Extract the (X, Y) coordinate from the center of the cell holding the provided text.  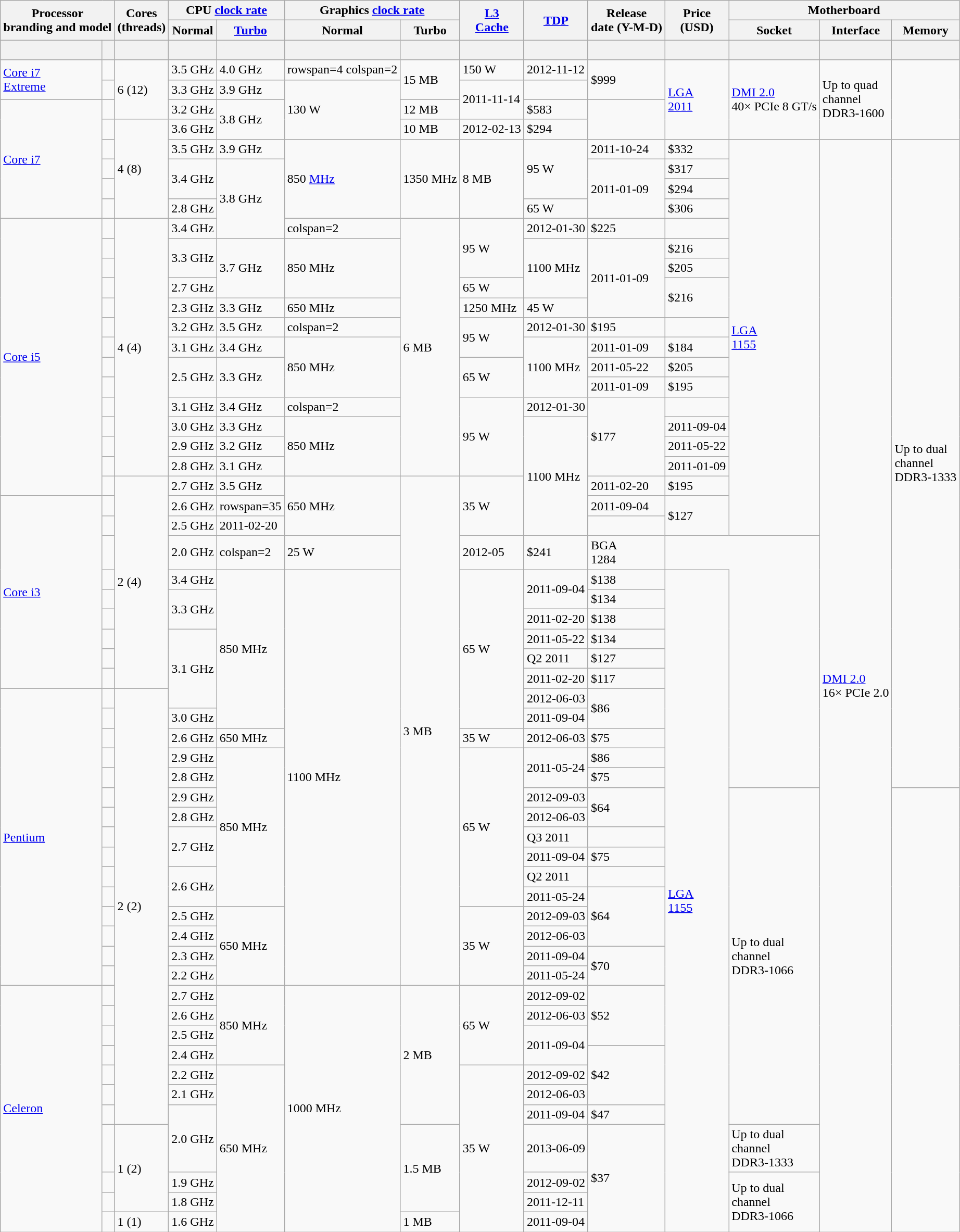
$42 (626, 1075)
$37 (626, 1178)
Up to quadchannelDDR3-1600 (856, 99)
CPU clock rate (226, 10)
2 (4) (142, 582)
150 W (491, 70)
Motherboard (844, 10)
1250 MHz (491, 308)
TDP (556, 20)
Celeron (52, 1109)
Interface (856, 30)
4.0 GHz (250, 70)
Price(USD) (697, 20)
1 (1) (142, 1222)
rowspan=35 (250, 506)
DMI 2.016× PCIe 2.0 (856, 685)
12 MB (430, 109)
2013-06-09 (556, 1148)
$317 (697, 169)
2 MB (430, 1055)
2011-10-24 (626, 149)
$52 (626, 1015)
$583 (556, 109)
1.8 GHz (193, 1202)
$117 (626, 678)
2.1 GHz (193, 1095)
$47 (626, 1114)
L3Cache (491, 20)
4 (8) (142, 169)
1000 MHz (343, 1109)
1.9 GHz (193, 1182)
Q3 2011 (556, 837)
LGA2011 (697, 99)
Core i7Extreme (52, 80)
2011-12-11 (556, 1202)
$332 (697, 149)
Cores(threads) (142, 20)
3.7 GHz (250, 268)
1.5 MB (430, 1168)
8 MB (491, 179)
$999 (626, 80)
Memory (926, 30)
2012-11-12 (556, 70)
DMI 2.040× PCIe 8 GT/s (775, 99)
Socket (775, 30)
$70 (626, 966)
2012-02-13 (491, 129)
$241 (556, 552)
1.6 GHz (193, 1222)
25 W (343, 552)
Core i7 (52, 159)
$184 (697, 347)
Core i3 (52, 592)
BGA1284 (626, 552)
Core i5 (52, 357)
$177 (626, 436)
rowspan=4 colspan=2 (343, 70)
$306 (697, 208)
1350 MHz (430, 179)
6 (12) (142, 90)
Pentium (52, 837)
15 MB (430, 80)
2011-11-14 (491, 99)
1 (2) (142, 1168)
Graphics clock rate (372, 10)
4 (4) (142, 347)
3.6 GHz (193, 129)
6 MB (430, 347)
1 MB (430, 1222)
45 W (556, 308)
Releasedate (Y-M-D) (626, 20)
130 W (343, 109)
Processorbranding and model (57, 20)
2 (2) (142, 906)
2012-05 (491, 552)
3 MB (430, 731)
10 MB (430, 129)
$225 (626, 228)
